Identify which cell holds the provided text, then report its [X, Y] central coordinate. 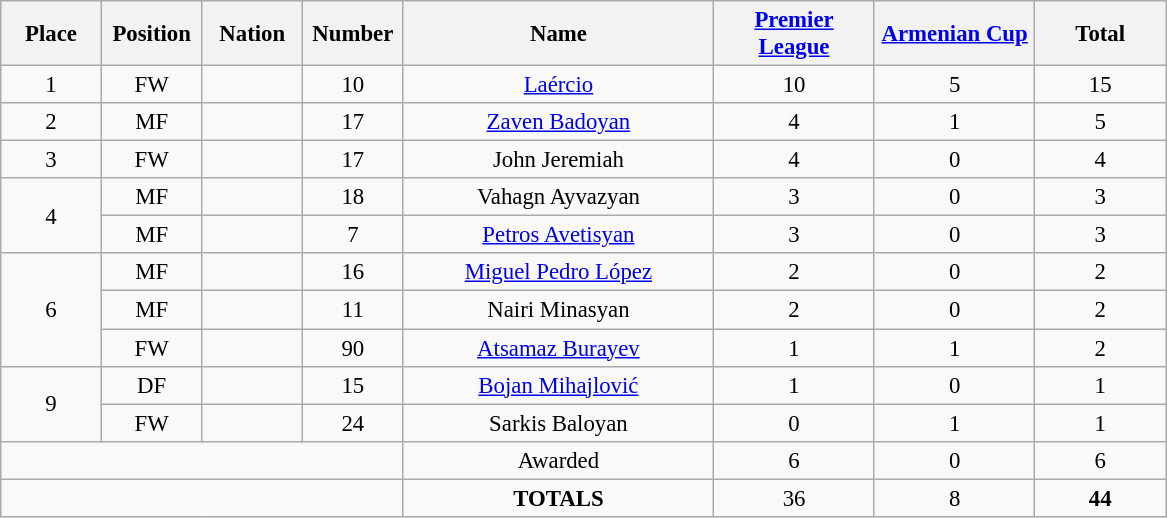
24 [354, 423]
11 [354, 310]
7 [354, 235]
Place [52, 34]
John Jeremiah [558, 160]
Laércio [558, 85]
Zaven Badoyan [558, 122]
90 [354, 348]
44 [1100, 498]
TOTALS [558, 498]
Nation [252, 34]
9 [52, 404]
Miguel Pedro López [558, 273]
Petros Avetisyan [558, 235]
Name [558, 34]
Atsamaz Burayev [558, 348]
Number [354, 34]
Awarded [558, 460]
Bojan Mihajlović [558, 385]
Position [152, 34]
Nairi Minasyan [558, 310]
18 [354, 197]
16 [354, 273]
36 [794, 498]
Total [1100, 34]
Vahagn Ayvazyan [558, 197]
DF [152, 385]
Sarkis Baloyan [558, 423]
Armenian Cup [954, 34]
8 [954, 498]
Premier League [794, 34]
